Locate the cell with the specified text and output its (X, Y) center coordinate. 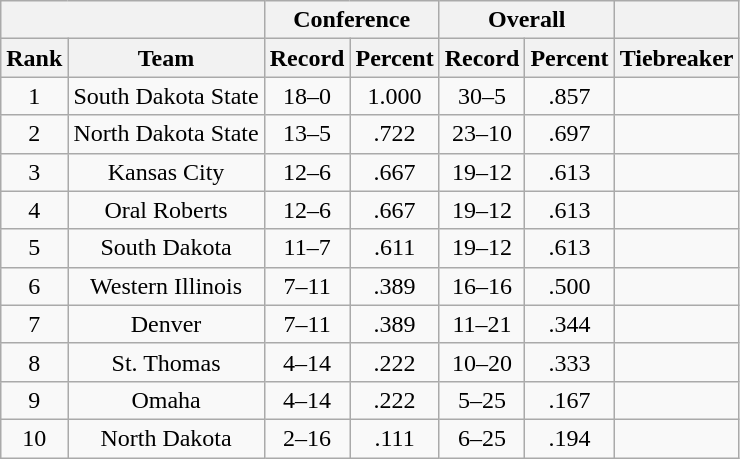
St. Thomas (166, 362)
.722 (394, 134)
23–10 (482, 134)
South Dakota State (166, 96)
1 (34, 96)
.697 (570, 134)
10–20 (482, 362)
4 (34, 210)
Oral Roberts (166, 210)
Omaha (166, 400)
8 (34, 362)
2 (34, 134)
11–7 (307, 248)
North Dakota (166, 438)
18–0 (307, 96)
16–16 (482, 286)
Kansas City (166, 172)
5 (34, 248)
Western Illinois (166, 286)
Overall (526, 20)
Rank (34, 58)
3 (34, 172)
North Dakota State (166, 134)
6–25 (482, 438)
13–5 (307, 134)
Conference (352, 20)
10 (34, 438)
.611 (394, 248)
.344 (570, 324)
South Dakota (166, 248)
.857 (570, 96)
7 (34, 324)
.167 (570, 400)
.500 (570, 286)
.111 (394, 438)
5–25 (482, 400)
Denver (166, 324)
.194 (570, 438)
9 (34, 400)
2–16 (307, 438)
11–21 (482, 324)
6 (34, 286)
30–5 (482, 96)
Team (166, 58)
Tiebreaker (676, 58)
1.000 (394, 96)
.333 (570, 362)
